Return the (X, Y) coordinate for the center point of the cell that contains the specified text.  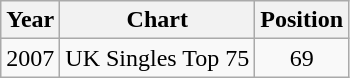
Chart (158, 20)
Year (30, 20)
2007 (30, 58)
69 (302, 58)
Position (302, 20)
UK Singles Top 75 (158, 58)
